Detect which cell encompasses the target text, then output its (X, Y) center coordinate. 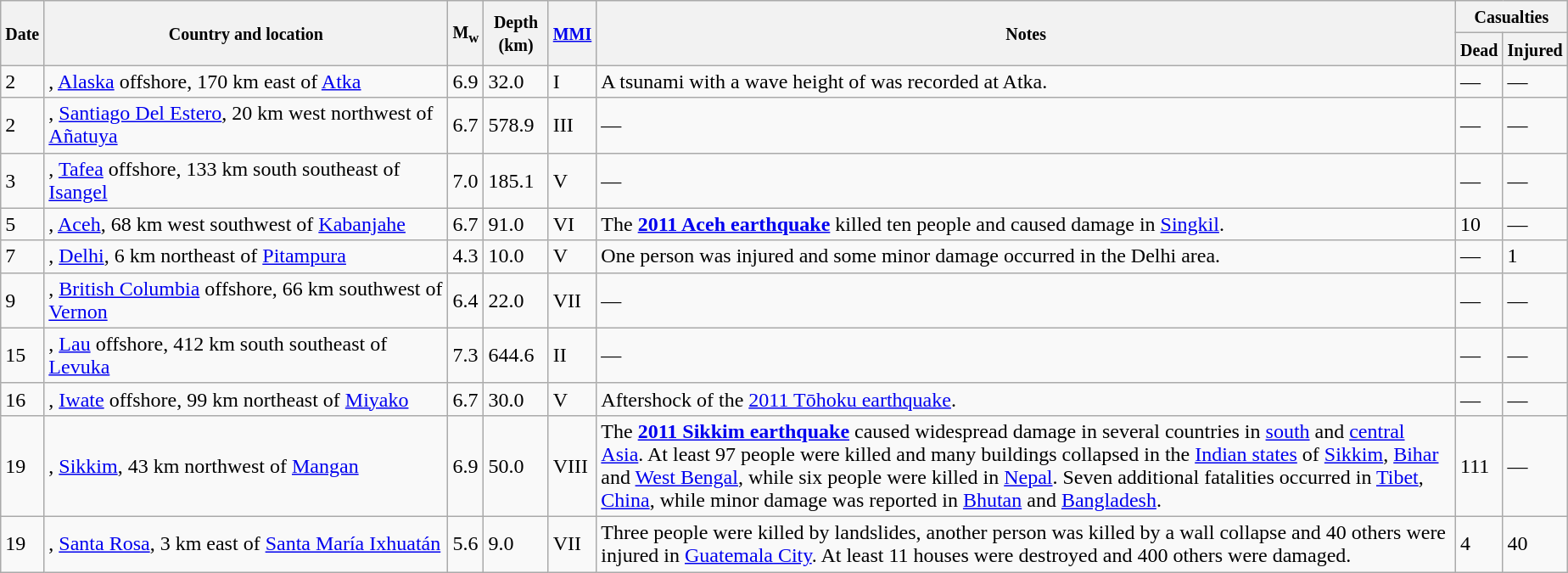
185.1 (516, 180)
111 (1479, 465)
, Delhi, 6 km northeast of Pitampura (246, 256)
22.0 (516, 301)
MMI (572, 33)
VIII (572, 465)
I (572, 81)
, Santa Rosa, 3 km east of Santa María Ixhuatán (246, 543)
30.0 (516, 399)
16 (22, 399)
4.3 (466, 256)
, Tafea offshore, 133 km south southeast of Isangel (246, 180)
3 (22, 180)
Country and location (246, 33)
, Santiago Del Estero, 20 km west northwest of Añatuya (246, 126)
, Aceh, 68 km west southwest of Kabanjahe (246, 224)
Notes (1027, 33)
9 (22, 301)
Mw (466, 33)
III (572, 126)
50.0 (516, 465)
7.3 (466, 355)
, British Columbia offshore, 66 km southwest of Vernon (246, 301)
578.9 (516, 126)
Dead (1479, 49)
The 2011 Aceh earthquake killed ten people and caused damage in Singkil. (1027, 224)
, Lau offshore, 412 km south southeast of Levuka (246, 355)
6.4 (466, 301)
Casualties (1511, 17)
VI (572, 224)
10.0 (516, 256)
Depth (km) (516, 33)
Aftershock of the 2011 Tōhoku earthquake. (1027, 399)
, Sikkim, 43 km northwest of Mangan (246, 465)
91.0 (516, 224)
1 (1535, 256)
9.0 (516, 543)
4 (1479, 543)
Date (22, 33)
, Iwate offshore, 99 km northeast of Miyako (246, 399)
15 (22, 355)
II (572, 355)
A tsunami with a wave height of was recorded at Atka. (1027, 81)
644.6 (516, 355)
5 (22, 224)
32.0 (516, 81)
7.0 (466, 180)
40 (1535, 543)
, Alaska offshore, 170 km east of Atka (246, 81)
10 (1479, 224)
5.6 (466, 543)
7 (22, 256)
Injured (1535, 49)
One person was injured and some minor damage occurred in the Delhi area. (1027, 256)
